Detect which cell encompasses the target text, then output its [X, Y] center coordinate. 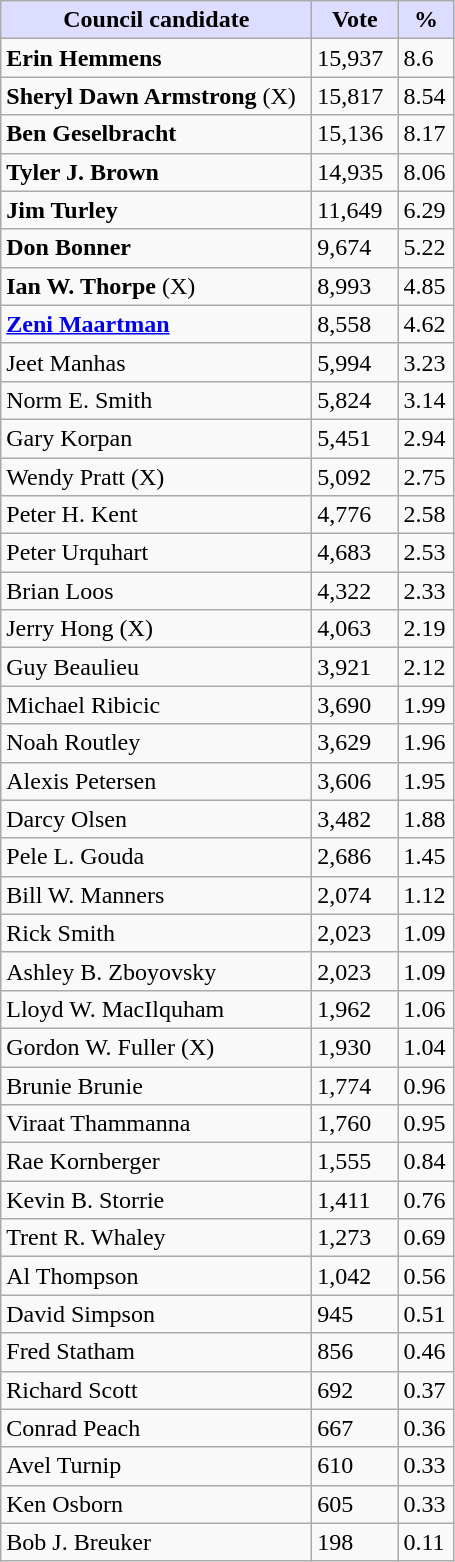
0.56 [426, 1276]
Conrad Peach [156, 1428]
8,558 [355, 324]
3.14 [426, 400]
3.23 [426, 362]
2.53 [426, 553]
Sheryl Dawn Armstrong (X) [156, 96]
4.62 [426, 324]
667 [355, 1428]
Jerry Hong (X) [156, 629]
0.96 [426, 1085]
5,824 [355, 400]
David Simpson [156, 1314]
692 [355, 1390]
Brian Loos [156, 591]
Michael Ribicic [156, 705]
3,482 [355, 819]
1,962 [355, 1009]
Don Bonner [156, 248]
Richard Scott [156, 1390]
14,935 [355, 172]
8.17 [426, 134]
1,411 [355, 1200]
4.85 [426, 286]
0.46 [426, 1352]
1,774 [355, 1085]
8,993 [355, 286]
Rae Kornberger [156, 1162]
1.06 [426, 1009]
Ashley B. Zboyovsky [156, 971]
Alexis Petersen [156, 781]
1,273 [355, 1238]
8.6 [426, 58]
Norm E. Smith [156, 400]
1.45 [426, 857]
Zeni Maartman [156, 324]
856 [355, 1352]
0.37 [426, 1390]
Darcy Olsen [156, 819]
6.29 [426, 210]
Jeet Manhas [156, 362]
Guy Beaulieu [156, 667]
0.51 [426, 1314]
Tyler J. Brown [156, 172]
Gordon W. Fuller (X) [156, 1047]
1.88 [426, 819]
0.11 [426, 1542]
0.76 [426, 1200]
8.54 [426, 96]
0.36 [426, 1428]
Al Thompson [156, 1276]
0.84 [426, 1162]
Viraat Thammanna [156, 1124]
5,994 [355, 362]
3,690 [355, 705]
1.96 [426, 743]
2,074 [355, 895]
3,606 [355, 781]
Bill W. Manners [156, 895]
0.69 [426, 1238]
5.22 [426, 248]
1,760 [355, 1124]
Ken Osborn [156, 1504]
Ben Geselbracht [156, 134]
2.12 [426, 667]
Pele L. Gouda [156, 857]
15,136 [355, 134]
Peter H. Kent [156, 515]
4,776 [355, 515]
15,817 [355, 96]
1,042 [355, 1276]
Lloyd W. MacIlquham [156, 1009]
Wendy Pratt (X) [156, 477]
Ian W. Thorpe (X) [156, 286]
605 [355, 1504]
610 [355, 1466]
2.94 [426, 438]
Council candidate [156, 20]
Fred Statham [156, 1352]
11,649 [355, 210]
5,451 [355, 438]
Erin Hemmens [156, 58]
2.33 [426, 591]
1,555 [355, 1162]
4,322 [355, 591]
2,686 [355, 857]
Noah Routley [156, 743]
0.95 [426, 1124]
2.75 [426, 477]
Rick Smith [156, 933]
4,683 [355, 553]
4,063 [355, 629]
Peter Urquhart [156, 553]
3,921 [355, 667]
Bob J. Breuker [156, 1542]
Gary Korpan [156, 438]
15,937 [355, 58]
2.58 [426, 515]
945 [355, 1314]
% [426, 20]
1,930 [355, 1047]
Kevin B. Storrie [156, 1200]
Jim Turley [156, 210]
1.12 [426, 895]
Vote [355, 20]
Trent R. Whaley [156, 1238]
1.04 [426, 1047]
198 [355, 1542]
3,629 [355, 743]
Avel Turnip [156, 1466]
1.95 [426, 781]
2.19 [426, 629]
9,674 [355, 248]
8.06 [426, 172]
5,092 [355, 477]
Brunie Brunie [156, 1085]
1.99 [426, 705]
